Pinpoint the cell where the given text exists, returning its [X, Y] midpoint coordinate. 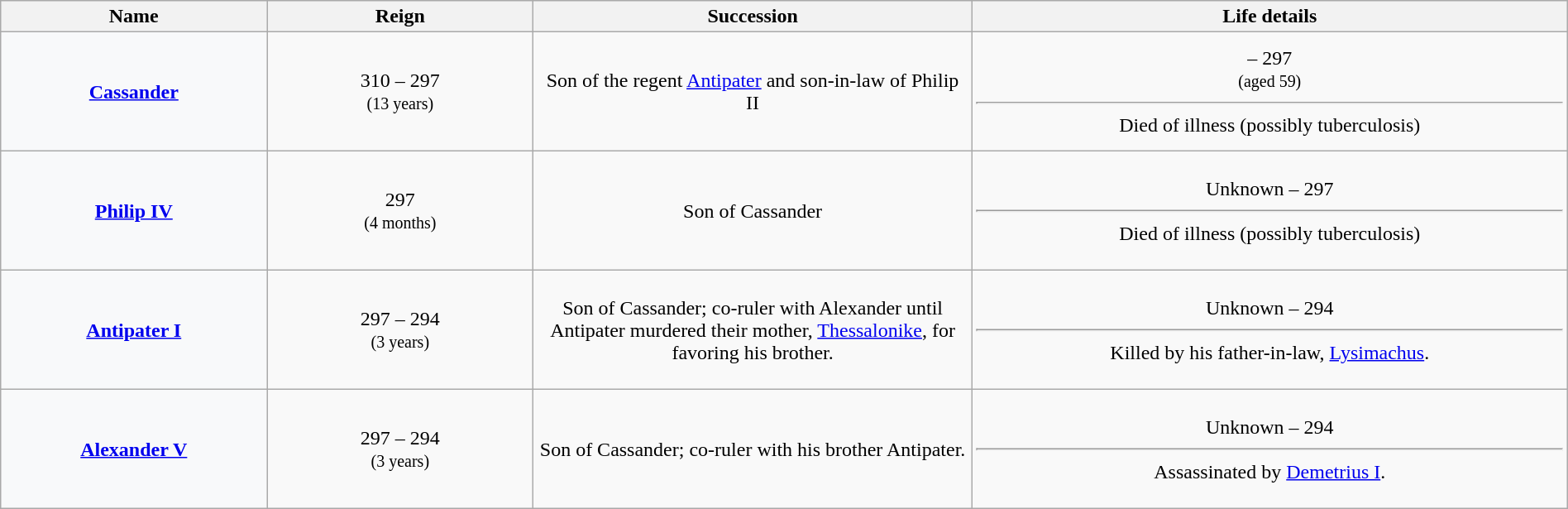
Reign [400, 17]
Unknown – 294 Killed by his father-in-law, Lysimachus. [1269, 330]
Son of Cassander [753, 211]
297(4 months) [400, 211]
Succession [753, 17]
310 – 297(13 years) [400, 92]
Alexander V [134, 449]
– 297(aged 59)Died of illness (possibly tuberculosis) [1269, 92]
Son of Cassander; co-ruler with Alexander until Antipater murdered their mother, Thessalonike, for favoring his brother. [753, 330]
Son of the regent Antipater and son-in-law of Philip II [753, 92]
Son of Cassander; co-ruler with his brother Antipater. [753, 449]
Antipater I [134, 330]
Cassander [134, 92]
Name [134, 17]
Unknown – 297 Died of illness (possibly tuberculosis) [1269, 211]
Life details [1269, 17]
Philip IV [134, 211]
Unknown – 294 Assassinated by Demetrius I. [1269, 449]
